Detect which cell encompasses the target text, then output its (x, y) center coordinate. 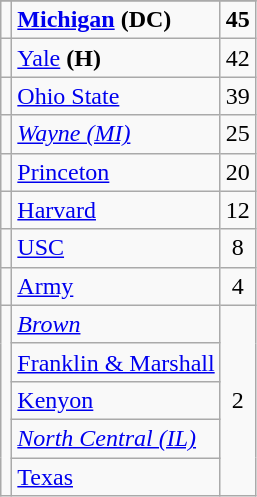
Harvard (116, 210)
Texas (116, 477)
Army (116, 286)
12 (238, 210)
20 (238, 172)
Yale (H) (116, 58)
Michigan (DC) (116, 20)
Franklin & Marshall (116, 362)
Wayne (MI) (116, 134)
2 (238, 400)
45 (238, 20)
USC (116, 248)
Ohio State (116, 96)
Kenyon (116, 400)
25 (238, 134)
39 (238, 96)
42 (238, 58)
8 (238, 248)
Princeton (116, 172)
4 (238, 286)
Brown (116, 324)
North Central (IL) (116, 438)
